Return the (x, y) coordinate for the center point of the cell that contains the specified text.  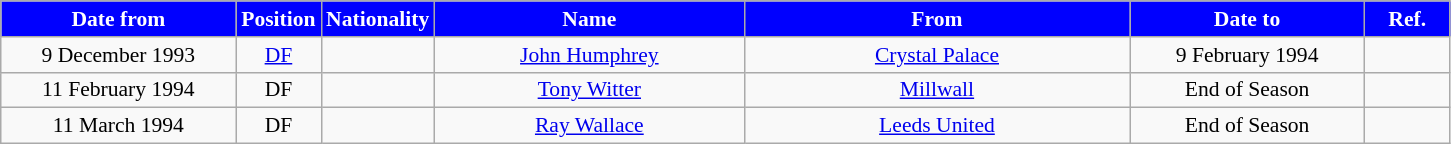
John Humphrey (589, 55)
Position (278, 19)
11 March 1994 (118, 126)
Nationality (378, 19)
Date to (1248, 19)
Ray Wallace (589, 126)
Ref. (1408, 19)
Date from (118, 19)
From (936, 19)
Name (589, 19)
Leeds United (936, 126)
Tony Witter (589, 90)
9 December 1993 (118, 55)
11 February 1994 (118, 90)
Crystal Palace (936, 55)
Millwall (936, 90)
9 February 1994 (1248, 55)
